Locate the cell with the specified text and output its (X, Y) center coordinate. 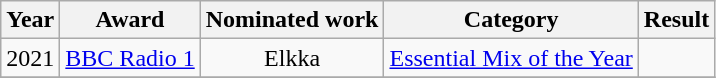
Award (130, 20)
2021 (30, 58)
Essential Mix of the Year (511, 58)
Nominated work (292, 20)
Year (30, 20)
Category (511, 20)
Elkka (292, 58)
BBC Radio 1 (130, 58)
Result (676, 20)
